Find where the given text appears and provide that cell's center as (x, y) coordinate. 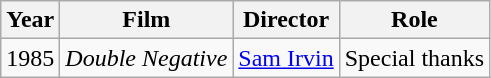
Double Negative (146, 58)
Director (286, 20)
1985 (30, 58)
Role (414, 20)
Sam Irvin (286, 58)
Film (146, 20)
Special thanks (414, 58)
Year (30, 20)
